From the cell containing the given text, extract its center point as [X, Y] coordinate. 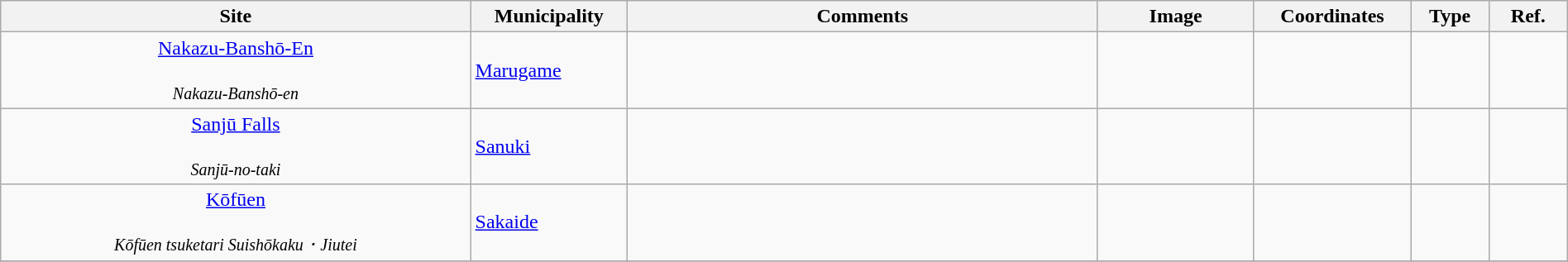
Sanjū FallsSanjū-no-taki [236, 146]
KōfūenKōfūen tsuketari Suishōkaku ･ Jiutei [236, 222]
Ref. [1528, 17]
Comments [863, 17]
Sanuki [549, 146]
Nakazu-Banshō-EnNakazu-Banshō-en [236, 70]
Municipality [549, 17]
Type [1451, 17]
Image [1176, 17]
Coordinates [1331, 17]
Marugame [549, 70]
Site [236, 17]
Sakaide [549, 222]
